Extract the [x, y] coordinate from the center of the cell holding the provided text.  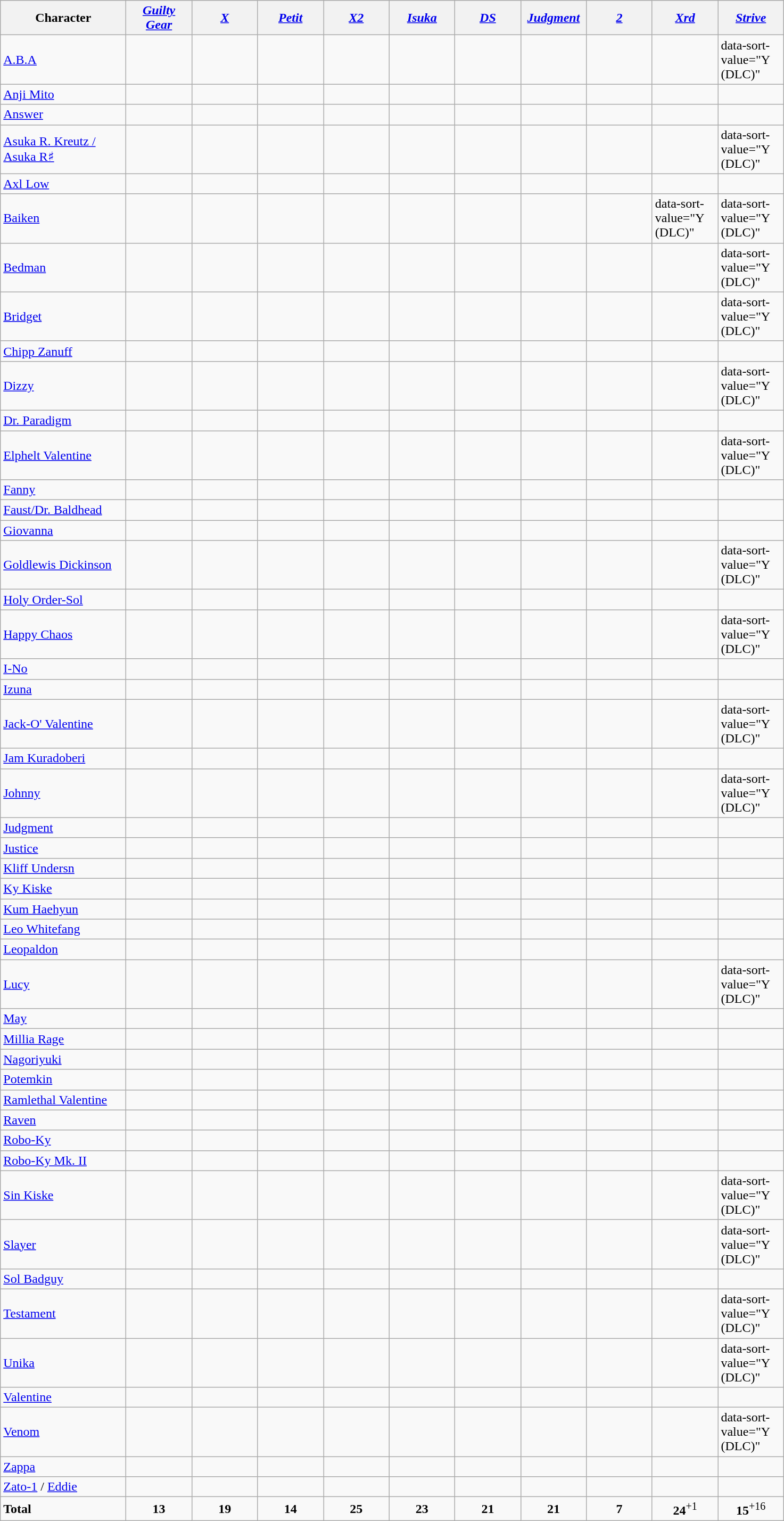
Giovanna [63, 530]
Izuna [63, 689]
Johnny [63, 793]
19 [225, 1509]
Dr. Paradigm [63, 420]
I-No [63, 669]
May [63, 1019]
Sin Kiske [63, 1195]
Raven [63, 1120]
Testament [63, 1313]
Millia Rage [63, 1039]
Goldlewis Dickinson [63, 565]
24+1 [685, 1509]
25 [357, 1509]
Strive [751, 18]
Lucy [63, 984]
23 [422, 1509]
Robo-Ky [63, 1140]
Kliff Undersn [63, 868]
Venom [63, 1432]
13 [159, 1509]
Chipp Zanuff [63, 351]
Potemkin [63, 1080]
Sol Badguy [63, 1279]
Leopaldon [63, 950]
Guilty Gear [159, 18]
Fanny [63, 490]
Answer [63, 115]
7 [620, 1509]
Zappa [63, 1467]
2 [620, 18]
Petit [291, 18]
15+16 [751, 1509]
Jam Kuradoberi [63, 758]
Happy Chaos [63, 634]
Nagoriyuki [63, 1059]
Total [63, 1509]
Justice [63, 848]
Isuka [422, 18]
Elphelt Valentine [63, 455]
Xrd [685, 18]
Leo Whitefang [63, 929]
Bedman [63, 267]
14 [291, 1509]
Asuka R. Kreutz / Asuka R♯ [63, 149]
Baiken [63, 218]
X [225, 18]
Slayer [63, 1244]
Robo-Ky Mk. II [63, 1160]
DS [488, 18]
Anji Mito [63, 94]
Jack-O' Valentine [63, 724]
Ramlethal Valentine [63, 1100]
Axl Low [63, 184]
Zato-1 / Eddie [63, 1487]
A.B.A [63, 60]
Ky Kiske [63, 888]
Unika [63, 1362]
Kum Haehyun [63, 909]
Valentine [63, 1397]
Faust/Dr. Baldhead [63, 510]
Bridget [63, 316]
X2 [357, 18]
Holy Order-Sol [63, 600]
Character [63, 18]
Dizzy [63, 386]
